Provide the [x, y] coordinate of the cell's center where the given text is located.  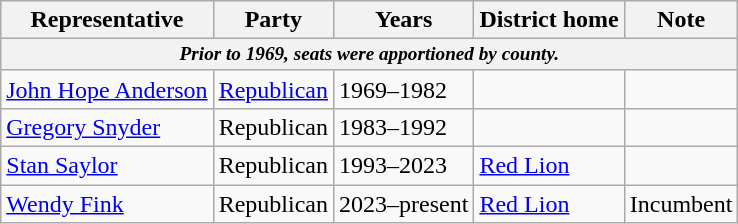
1969–1982 [404, 89]
John Hope Anderson [107, 89]
1993–2023 [404, 166]
Stan Saylor [107, 166]
1983–1992 [404, 128]
Wendy Fink [107, 204]
Incumbent [681, 204]
2023–present [404, 204]
Gregory Snyder [107, 128]
Note [681, 20]
Party [273, 20]
Years [404, 20]
District home [549, 20]
Prior to 1969, seats were apportioned by county. [370, 55]
Representative [107, 20]
